Capture the cell that displays the provided text and extract its [X, Y] central coordinate. 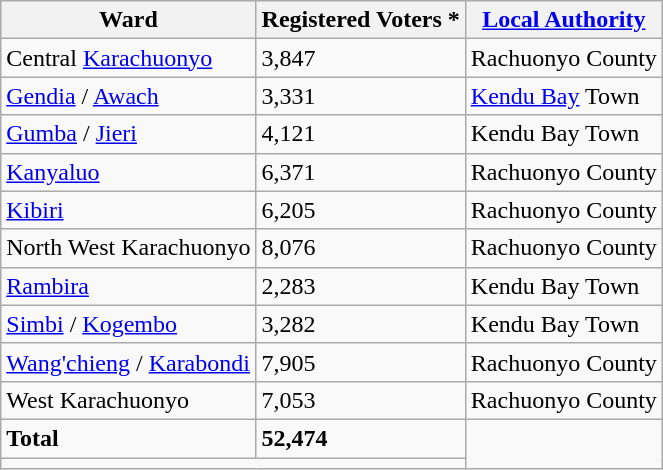
North West Karachuonyo [128, 248]
Rambira [128, 286]
Kibiri [128, 210]
7,053 [360, 400]
Gumba / Jieri [128, 134]
Simbi / Kogembo [128, 324]
6,205 [360, 210]
Registered Voters * [360, 20]
Gendia / Awach [128, 96]
3,282 [360, 324]
2,283 [360, 286]
Kanyaluo [128, 172]
Local Authority [564, 20]
3,331 [360, 96]
7,905 [360, 362]
Central Karachuonyo [128, 58]
West Karachuonyo [128, 400]
6,371 [360, 172]
3,847 [360, 58]
4,121 [360, 134]
8,076 [360, 248]
Ward [128, 20]
52,474 [360, 438]
Total [128, 438]
Wang'chieng / Karabondi [128, 362]
